Output the (X, Y) coordinate of the center of the cell containing the given text.  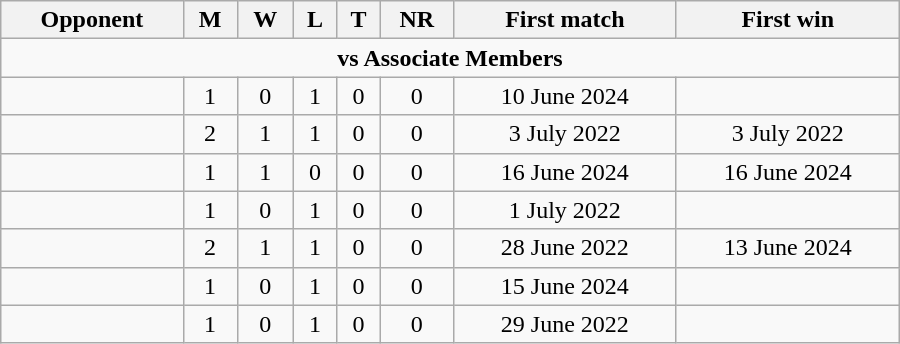
15 June 2024 (564, 286)
W (265, 20)
1 July 2022 (564, 210)
10 June 2024 (564, 96)
M (210, 20)
Opponent (92, 20)
First win (788, 20)
vs Associate Members (450, 58)
29 June 2022 (564, 324)
First match (564, 20)
13 June 2024 (788, 248)
L (314, 20)
NR (416, 20)
28 June 2022 (564, 248)
T (358, 20)
